Search for the cell housing the specified text and yield its [x, y] center coordinate. 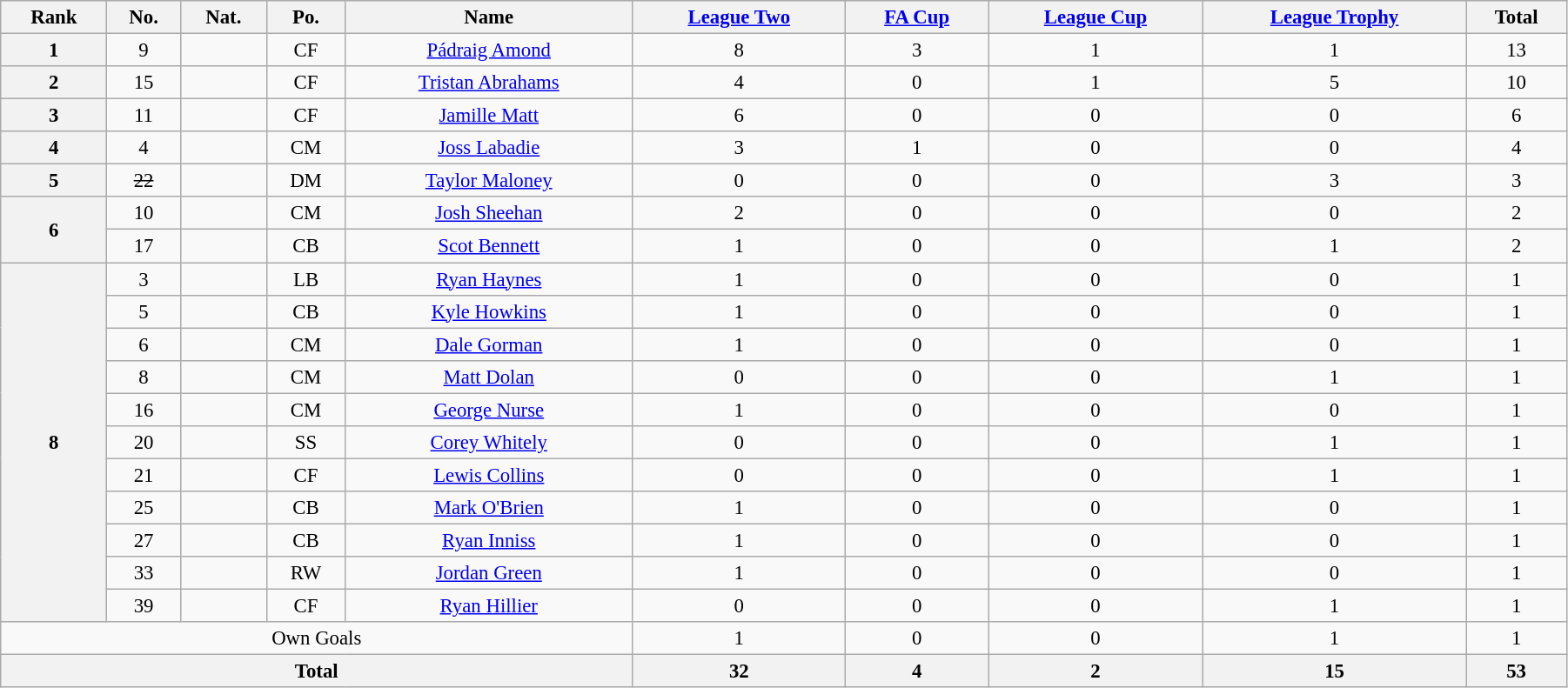
33 [144, 573]
LB [306, 279]
FA Cup [917, 17]
13 [1517, 50]
Mark O'Brien [489, 508]
9 [144, 50]
Rank [54, 17]
Jordan Green [489, 573]
League Trophy [1335, 17]
22 [144, 181]
Name [489, 17]
Ryan Hillier [489, 606]
11 [144, 116]
16 [144, 410]
League Two [740, 17]
Taylor Maloney [489, 181]
Own Goals [317, 638]
32 [740, 671]
53 [1517, 671]
Scot Bennett [489, 246]
25 [144, 508]
SS [306, 443]
Corey Whitely [489, 443]
Joss Labadie [489, 148]
39 [144, 606]
Pádraig Amond [489, 50]
Tristan Abrahams [489, 83]
Dale Gorman [489, 344]
RW [306, 573]
20 [144, 443]
Josh Sheehan [489, 213]
No. [144, 17]
DM [306, 181]
League Cup [1096, 17]
George Nurse [489, 410]
17 [144, 246]
Lewis Collins [489, 475]
21 [144, 475]
Ryan Inniss [489, 540]
Po. [306, 17]
Jamille Matt [489, 116]
27 [144, 540]
Matt Dolan [489, 377]
Ryan Haynes [489, 279]
Kyle Howkins [489, 311]
Nat. [223, 17]
